Capture the cell that displays the provided text and extract its [X, Y] central coordinate. 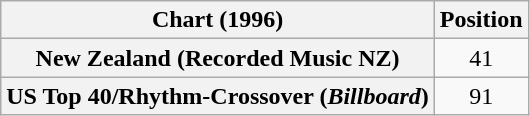
41 [481, 58]
US Top 40/Rhythm-Crossover (Billboard) [218, 96]
Chart (1996) [218, 20]
Position [481, 20]
New Zealand (Recorded Music NZ) [218, 58]
91 [481, 96]
